Detect which cell encompasses the target text, then output its [X, Y] center coordinate. 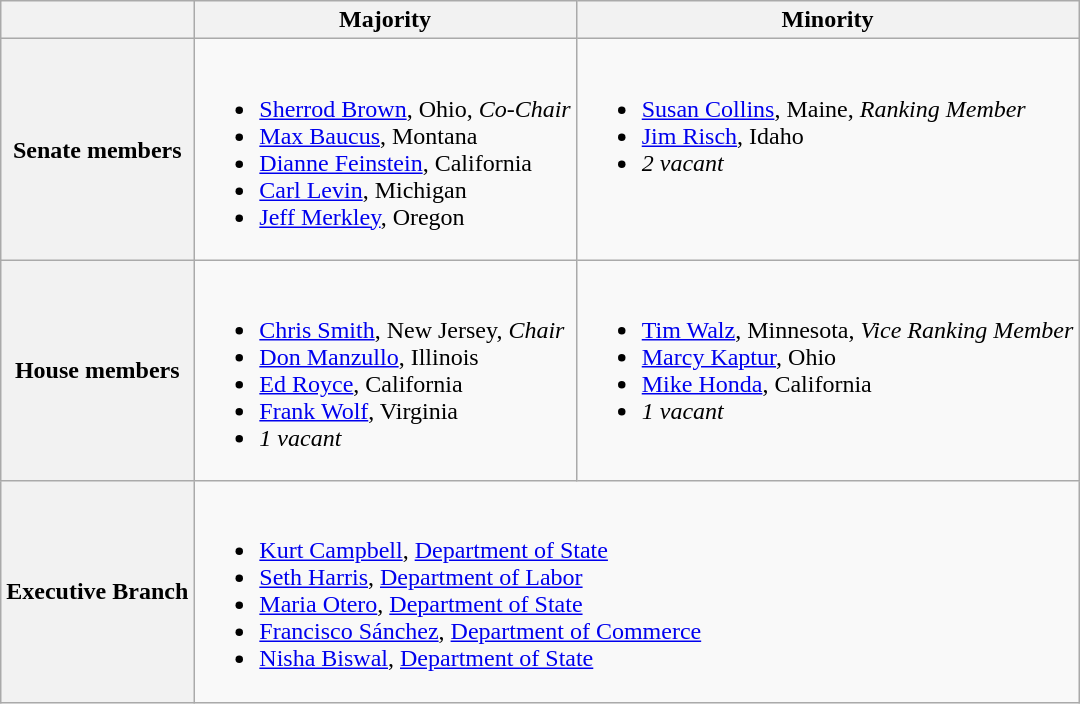
Sherrod Brown, Ohio, Co-ChairMax Baucus, MontanaDianne Feinstein, CaliforniaCarl Levin, MichiganJeff Merkley, Oregon [385, 150]
Senate members [98, 150]
Majority [385, 20]
Tim Walz, Minnesota, Vice Ranking MemberMarcy Kaptur, OhioMike Honda, California1 vacant [828, 370]
Chris Smith, New Jersey, ChairDon Manzullo, IllinoisEd Royce, CaliforniaFrank Wolf, Virginia1 vacant [385, 370]
Susan Collins, Maine, Ranking MemberJim Risch, Idaho2 vacant [828, 150]
Executive Branch [98, 592]
House members [98, 370]
Minority [828, 20]
